Detect which cell encompasses the target text, then output its [x, y] center coordinate. 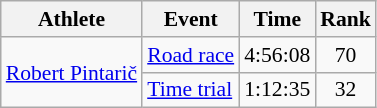
1:12:35 [277, 90]
Road race [190, 55]
Robert Pintarič [72, 72]
Event [190, 19]
Time trial [190, 90]
Time [277, 19]
4:56:08 [277, 55]
Rank [346, 19]
Athlete [72, 19]
32 [346, 90]
70 [346, 55]
